For the text-containing cell, return its midpoint in [x, y] coordinate format. 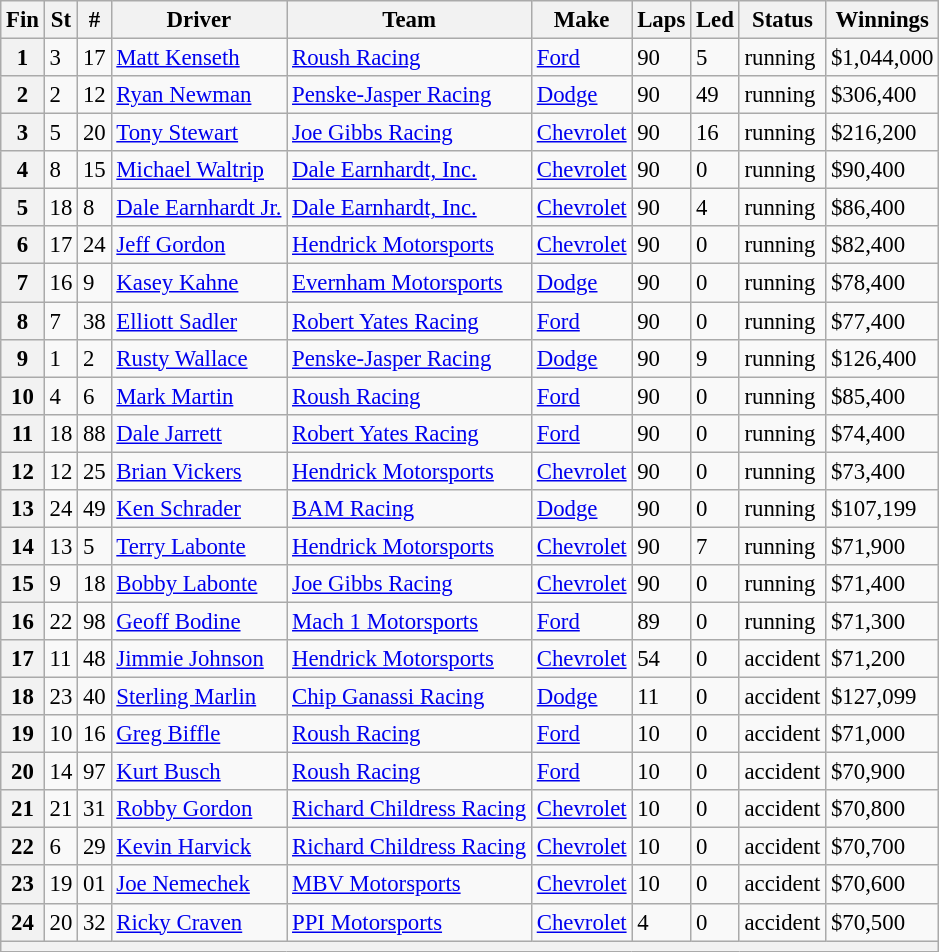
$127,099 [882, 697]
Jeff Gordon [199, 245]
89 [662, 621]
25 [94, 471]
Matt Kenseth [199, 58]
Fin [23, 20]
32 [94, 922]
Mach 1 Motorsports [410, 621]
Jimmie Johnson [199, 659]
Greg Biffle [199, 734]
$77,400 [882, 321]
$70,700 [882, 847]
01 [94, 885]
$216,200 [882, 133]
Joe Nemechek [199, 885]
Laps [662, 20]
Ricky Craven [199, 922]
Led [716, 20]
Status [782, 20]
$71,400 [882, 584]
$71,900 [882, 546]
# [94, 20]
Robby Gordon [199, 809]
Kasey Kahne [199, 283]
Chip Ganassi Racing [410, 697]
Tony Stewart [199, 133]
$70,500 [882, 922]
Ryan Newman [199, 95]
Dale Earnhardt Jr. [199, 208]
$82,400 [882, 245]
40 [94, 697]
Make [581, 20]
Driver [199, 20]
$1,044,000 [882, 58]
Rusty Wallace [199, 358]
BAM Racing [410, 509]
Winnings [882, 20]
Evernham Motorsports [410, 283]
Kurt Busch [199, 772]
PPI Motorsports [410, 922]
Geoff Bodine [199, 621]
Brian Vickers [199, 471]
Kevin Harvick [199, 847]
$70,900 [882, 772]
$90,400 [882, 170]
Sterling Marlin [199, 697]
$71,200 [882, 659]
98 [94, 621]
97 [94, 772]
29 [94, 847]
$70,600 [882, 885]
Michael Waltrip [199, 170]
$73,400 [882, 471]
$86,400 [882, 208]
$107,199 [882, 509]
Team [410, 20]
St [60, 20]
48 [94, 659]
Mark Martin [199, 396]
38 [94, 321]
Terry Labonte [199, 546]
$71,300 [882, 621]
$70,800 [882, 809]
MBV Motorsports [410, 885]
88 [94, 433]
$78,400 [882, 283]
54 [662, 659]
Ken Schrader [199, 509]
31 [94, 809]
$306,400 [882, 95]
$85,400 [882, 396]
Dale Jarrett [199, 433]
$74,400 [882, 433]
$71,000 [882, 734]
$126,400 [882, 358]
Bobby Labonte [199, 584]
Elliott Sadler [199, 321]
